Capture the cell that displays the provided text and extract its (x, y) central coordinate. 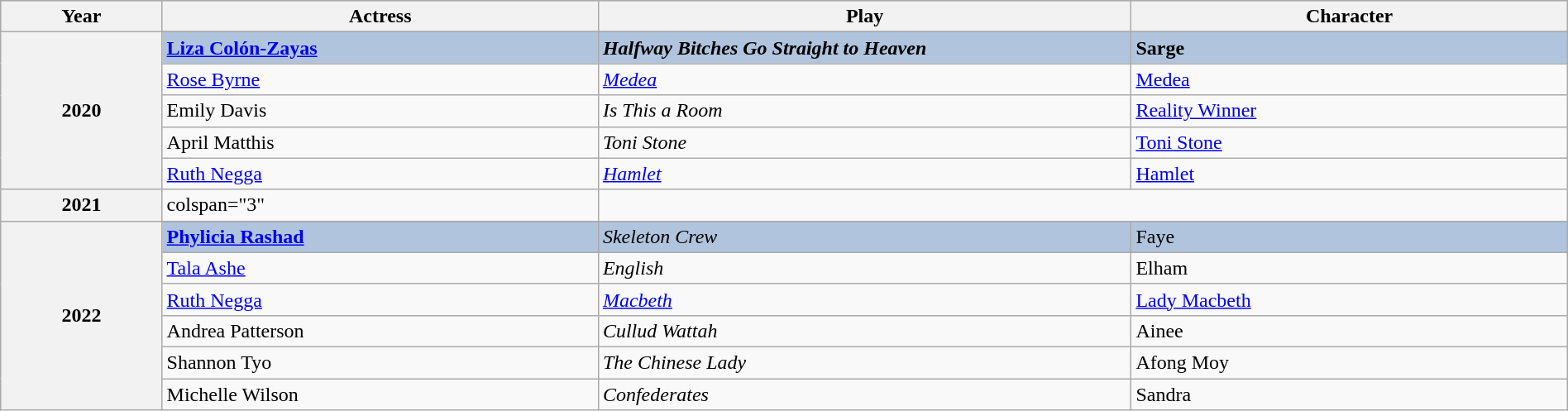
Shannon Tyo (380, 362)
Ainee (1350, 331)
Afong Moy (1350, 362)
Reality Winner (1350, 111)
Is This a Room (865, 111)
Emily Davis (380, 111)
Liza Colón-Zayas (380, 48)
Year (81, 17)
Confederates (865, 394)
The Chinese Lady (865, 362)
Michelle Wilson (380, 394)
Andrea Patterson (380, 331)
Elham (1350, 268)
2022 (81, 315)
Phylicia Rashad (380, 237)
Skeleton Crew (865, 237)
Cullud Wattah (865, 331)
Rose Byrne (380, 79)
Character (1350, 17)
2020 (81, 111)
Sarge (1350, 48)
colspan="3" (380, 205)
Play (865, 17)
Lady Macbeth (1350, 299)
Tala Ashe (380, 268)
Actress (380, 17)
Faye (1350, 237)
Halfway Bitches Go Straight to Heaven (865, 48)
Sandra (1350, 394)
2021 (81, 205)
English (865, 268)
April Matthis (380, 142)
Macbeth (865, 299)
